Determine the [x, y] coordinate at the center of the cell enclosing the given text.  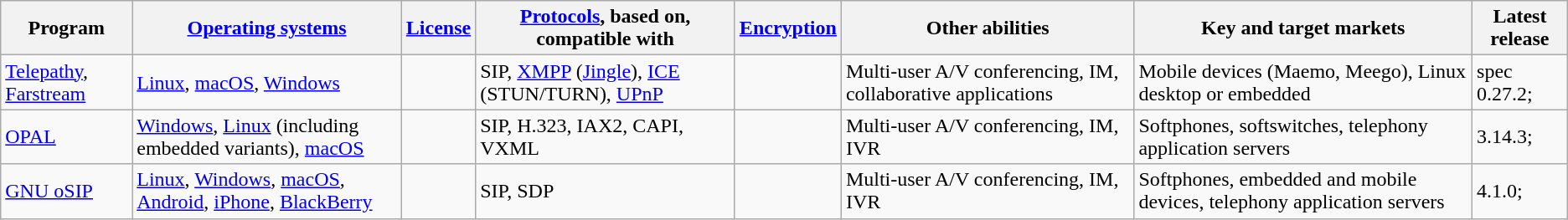
SIP, XMPP (Jingle), ICE (STUN/TURN), UPnP [606, 82]
GNU oSIP [67, 191]
License [438, 28]
Mobile devices (Maemo, Meego), Linux desktop or embedded [1303, 82]
Linux, macOS, Windows [267, 82]
Protocols, based on, compatible with [606, 28]
Program [67, 28]
SIP, SDP [606, 191]
Operating systems [267, 28]
Softphones, embedded and mobile devices, telephony application servers [1303, 191]
Softphones, softswitches, telephony application servers [1303, 137]
Telepathy, Farstream [67, 82]
Latest release [1520, 28]
Encryption [787, 28]
Multi-user A/V conferencing, IM, collaborative applications [988, 82]
Windows, Linux (including embedded variants), macOS [267, 137]
Other abilities [988, 28]
spec 0.27.2; [1520, 82]
4.1.0; [1520, 191]
SIP, H.323, IAX2, CAPI, VXML [606, 137]
3.14.3; [1520, 137]
OPAL [67, 137]
Key and target markets [1303, 28]
Linux, Windows, macOS, Android, iPhone, BlackBerry [267, 191]
